Determine the [X, Y] coordinate at the center of the cell enclosing the given text.  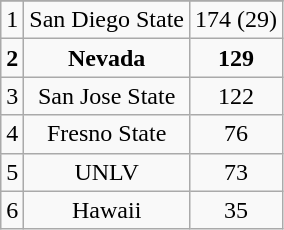
San Diego State [107, 20]
2 [12, 58]
3 [12, 96]
174 (29) [236, 20]
Hawaii [107, 210]
UNLV [107, 172]
San Jose State [107, 96]
5 [12, 172]
1 [12, 20]
76 [236, 134]
Nevada [107, 58]
Fresno State [107, 134]
129 [236, 58]
122 [236, 96]
35 [236, 210]
73 [236, 172]
4 [12, 134]
6 [12, 210]
